Scan for the cell matching the given text and deliver its [X, Y] coordinate at center. 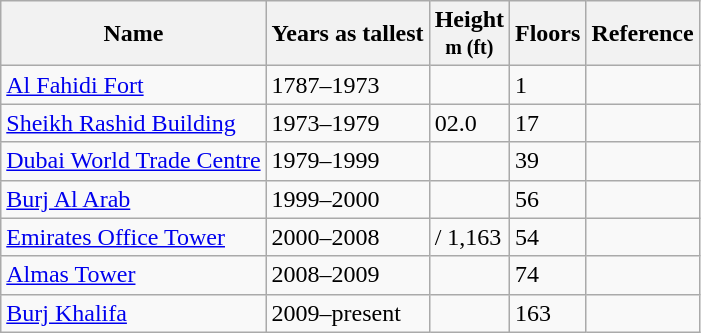
2000–2008 [348, 237]
56 [548, 199]
74 [548, 275]
Name [134, 34]
Sheikh Rashid Building [134, 123]
39 [548, 161]
Burj Al Arab [134, 199]
Floors [548, 34]
2008–2009 [348, 275]
Reference [642, 34]
163 [548, 313]
Al Fahidi Fort [134, 85]
Heightm (ft) [469, 34]
1973–1979 [348, 123]
1999–2000 [348, 199]
Almas Tower [134, 275]
17 [548, 123]
02.0 [469, 123]
1979–1999 [348, 161]
54 [548, 237]
Emirates Office Tower [134, 237]
Burj Khalifa [134, 313]
2009–present [348, 313]
Years as tallest [348, 34]
Dubai World Trade Centre [134, 161]
1787–1973 [348, 85]
/ 1,163 [469, 237]
1 [548, 85]
